Determine the (x, y) coordinate at the center of the cell enclosing the given text.  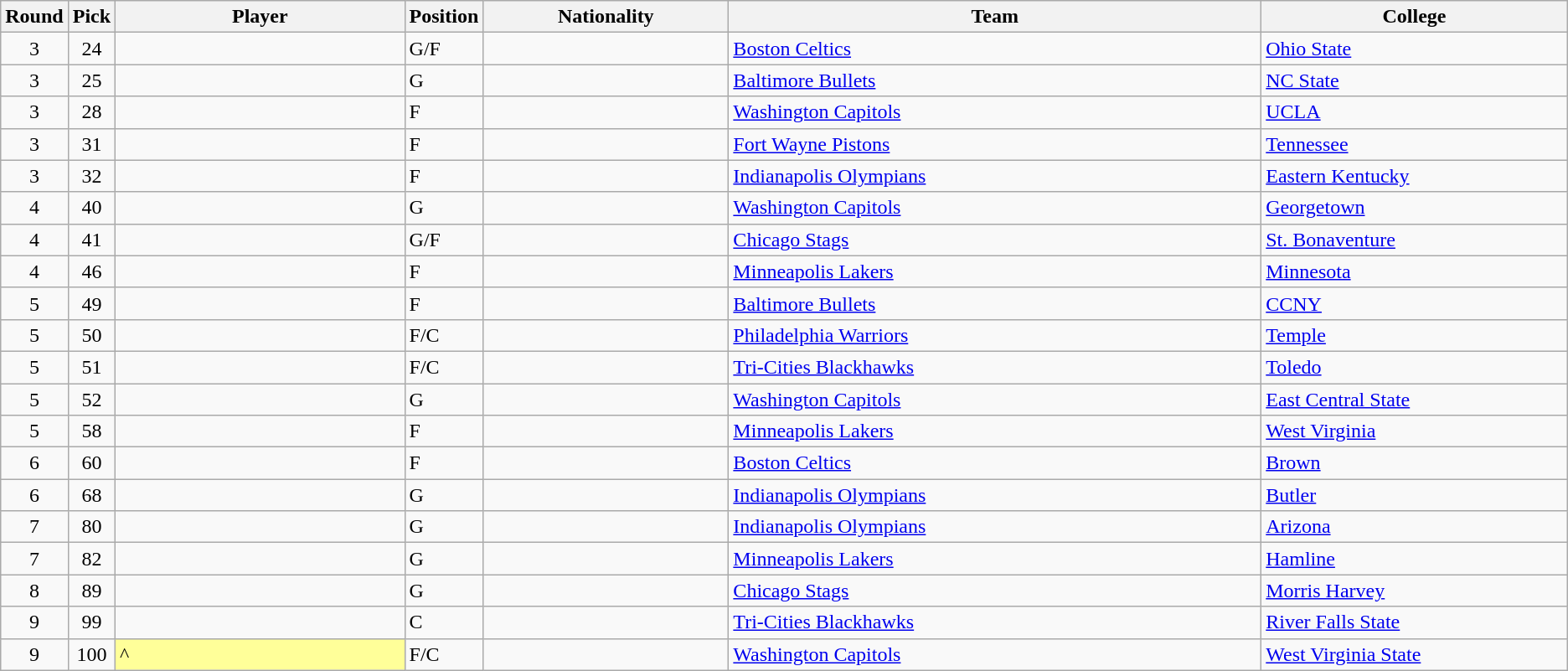
CCNY (1415, 303)
C (444, 622)
82 (91, 559)
West Virginia (1415, 431)
Butler (1415, 495)
Fort Wayne Pistons (995, 144)
49 (91, 303)
25 (91, 80)
Arizona (1415, 527)
College (1415, 17)
Position (444, 17)
60 (91, 463)
Temple (1415, 335)
68 (91, 495)
Georgetown (1415, 208)
24 (91, 49)
Team (995, 17)
NC State (1415, 80)
Pick (91, 17)
Nationality (606, 17)
East Central State (1415, 400)
99 (91, 622)
8 (34, 591)
46 (91, 271)
St. Bonaventure (1415, 240)
Toledo (1415, 367)
^ (260, 654)
28 (91, 112)
51 (91, 367)
Morris Harvey (1415, 591)
Ohio State (1415, 49)
80 (91, 527)
32 (91, 176)
89 (91, 591)
40 (91, 208)
River Falls State (1415, 622)
Eastern Kentucky (1415, 176)
41 (91, 240)
Hamline (1415, 559)
Philadelphia Warriors (995, 335)
58 (91, 431)
31 (91, 144)
Minnesota (1415, 271)
Player (260, 17)
Brown (1415, 463)
52 (91, 400)
Round (34, 17)
UCLA (1415, 112)
50 (91, 335)
West Virginia State (1415, 654)
100 (91, 654)
Tennessee (1415, 144)
